Return the [X, Y] coordinate for the center point of the cell that contains the specified text.  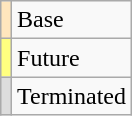
Terminated [72, 96]
Future [72, 58]
Base [72, 20]
